For the text-containing cell, return its midpoint in [x, y] coordinate format. 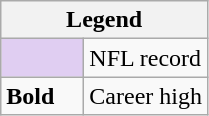
Career high [146, 96]
NFL record [146, 58]
Bold [42, 96]
Legend [104, 20]
